For the text-containing cell, return its midpoint in [x, y] coordinate format. 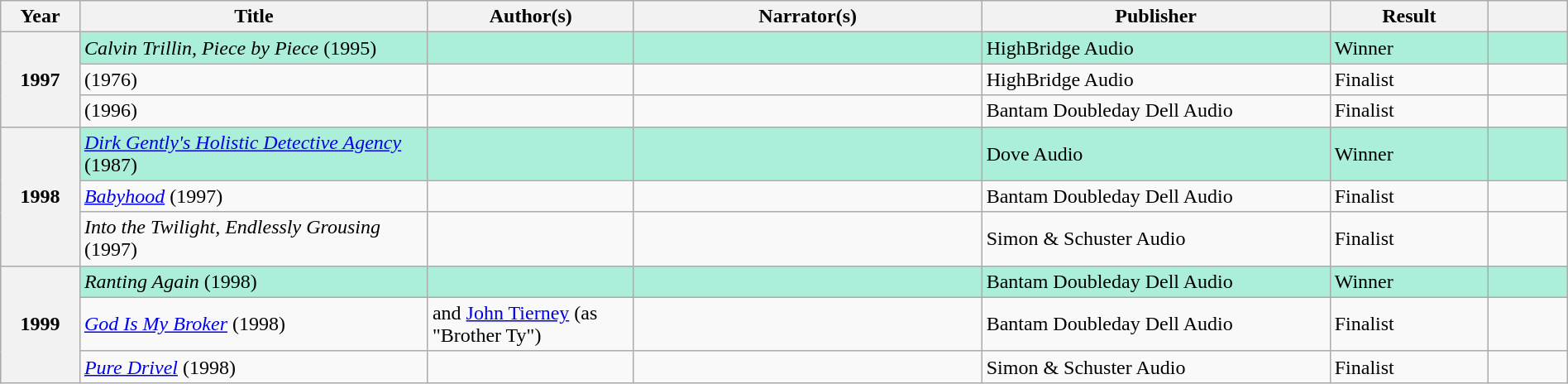
Title [253, 17]
(1976) [253, 79]
Publisher [1156, 17]
Dove Audio [1156, 154]
and John Tierney (as "Brother Ty") [531, 324]
Dirk Gently's Holistic Detective Agency (1987) [253, 154]
Result [1409, 17]
1999 [41, 324]
Narrator(s) [807, 17]
Author(s) [531, 17]
Babyhood (1997) [253, 196]
(1996) [253, 111]
Into the Twilight, Endlessly Grousing (1997) [253, 238]
Calvin Trillin, Piece by Piece (1995) [253, 48]
1997 [41, 79]
God Is My Broker (1998) [253, 324]
1998 [41, 196]
Year [41, 17]
Ranting Again (1998) [253, 281]
Pure Drivel (1998) [253, 367]
